Find where the given text appears and provide that cell's center as [X, Y] coordinate. 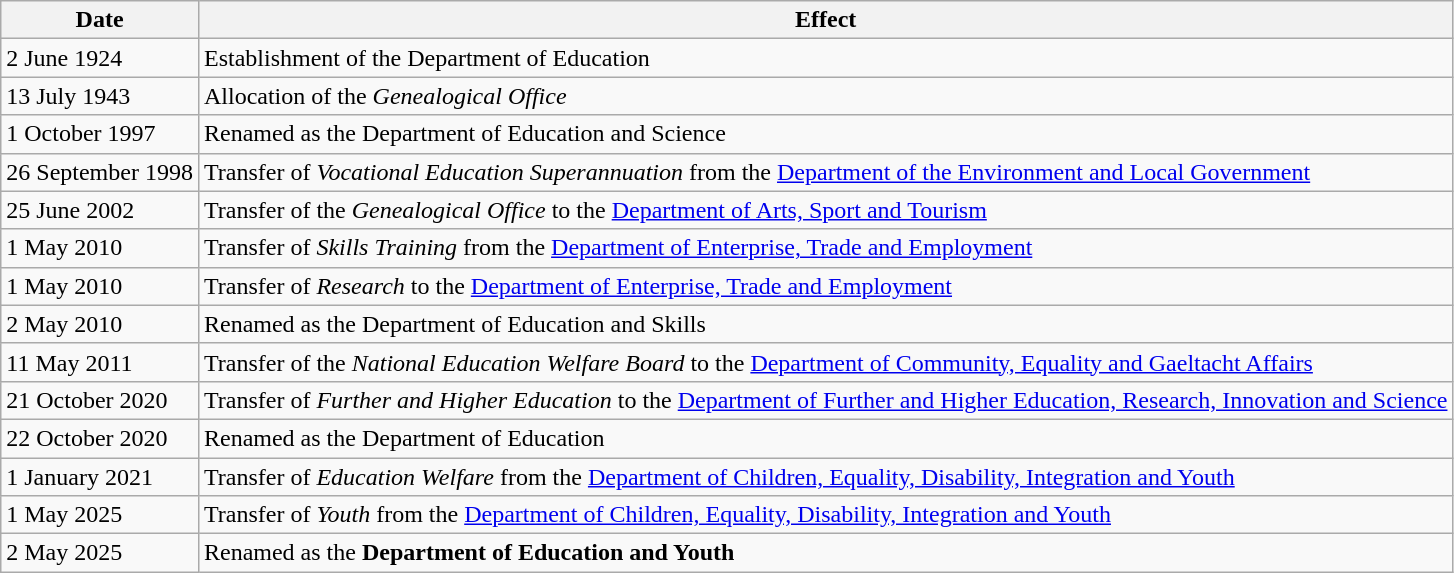
Transfer of Vocational Education Superannuation from the Department of the Environment and Local Government [826, 172]
21 October 2020 [100, 400]
Renamed as the Department of Education and Science [826, 134]
Transfer of Further and Higher Education to the Department of Further and Higher Education, Research, Innovation and Science [826, 400]
Transfer of Skills Training from the Department of Enterprise, Trade and Employment [826, 248]
Transfer of Research to the Department of Enterprise, Trade and Employment [826, 286]
1 January 2021 [100, 477]
Allocation of the Genealogical Office [826, 96]
1 October 1997 [100, 134]
Transfer of the Genealogical Office to the Department of Arts, Sport and Tourism [826, 210]
1 May 2025 [100, 515]
13 July 1943 [100, 96]
Effect [826, 20]
Transfer of Education Welfare from the Department of Children, Equality, Disability, Integration and Youth [826, 477]
Renamed as the Department of Education and Youth [826, 553]
Transfer of the National Education Welfare Board to the Department of Community, Equality and Gaeltacht Affairs [826, 362]
Establishment of the Department of Education [826, 58]
Date [100, 20]
25 June 2002 [100, 210]
2 May 2025 [100, 553]
11 May 2011 [100, 362]
22 October 2020 [100, 438]
2 May 2010 [100, 324]
26 September 1998 [100, 172]
Transfer of Youth from the Department of Children, Equality, Disability, Integration and Youth [826, 515]
Renamed as the Department of Education [826, 438]
2 June 1924 [100, 58]
Renamed as the Department of Education and Skills [826, 324]
